Extract the [x, y] coordinate from the center of the cell holding the provided text.  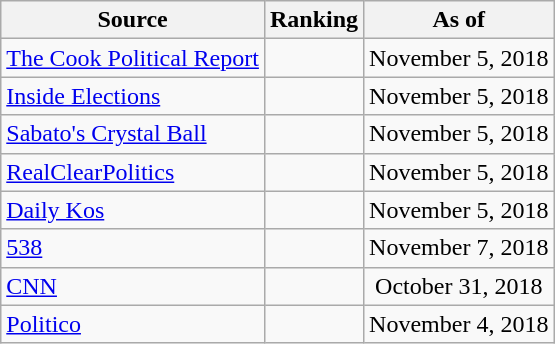
538 [133, 248]
November 7, 2018 [459, 248]
Sabato's Crystal Ball [133, 134]
Politico [133, 324]
October 31, 2018 [459, 286]
Source [133, 20]
Inside Elections [133, 96]
November 4, 2018 [459, 324]
CNN [133, 286]
Ranking [314, 20]
RealClearPolitics [133, 172]
As of [459, 20]
The Cook Political Report [133, 58]
Daily Kos [133, 210]
